Capture the cell that displays the provided text and extract its (x, y) central coordinate. 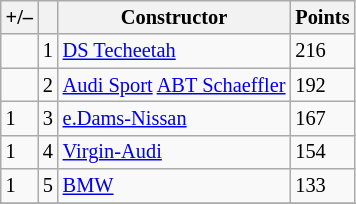
2 (48, 85)
Constructor (174, 17)
167 (322, 118)
154 (322, 152)
e.Dams-Nissan (174, 118)
216 (322, 51)
BMW (174, 186)
192 (322, 85)
3 (48, 118)
133 (322, 186)
DS Techeetah (174, 51)
Audi Sport ABT Schaeffler (174, 85)
4 (48, 152)
Points (322, 17)
Virgin-Audi (174, 152)
5 (48, 186)
+/– (20, 17)
